Find where the given text appears and provide that cell's center as [x, y] coordinate. 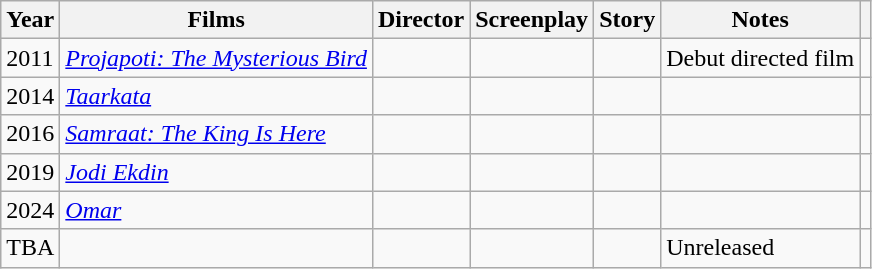
2011 [30, 58]
Films [216, 20]
2019 [30, 172]
Screenplay [532, 20]
2024 [30, 210]
Samraat: The King Is Here [216, 134]
Year [30, 20]
Notes [760, 20]
TBA [30, 248]
Debut directed film [760, 58]
2016 [30, 134]
Projapoti: The Mysterious Bird [216, 58]
Omar [216, 210]
Director [420, 20]
Taarkata [216, 96]
Unreleased [760, 248]
Story [628, 20]
2014 [30, 96]
Jodi Ekdin [216, 172]
